Locate the cell with the specified text and output its (X, Y) center coordinate. 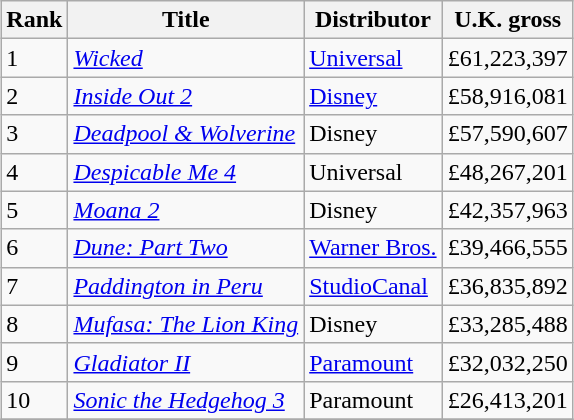
Title (186, 20)
Wicked (186, 58)
1 (34, 58)
7 (34, 286)
5 (34, 210)
£61,223,397 (508, 58)
U.K. gross (508, 20)
Despicable Me 4 (186, 172)
£48,267,201 (508, 172)
Inside Out 2 (186, 96)
Gladiator II (186, 362)
£36,835,892 (508, 286)
£57,590,607 (508, 134)
Dune: Part Two (186, 248)
Rank (34, 20)
Warner Bros. (373, 248)
£39,466,555 (508, 248)
Distributor (373, 20)
StudioCanal (373, 286)
Paddington in Peru (186, 286)
Sonic the Hedgehog 3 (186, 400)
£58,916,081 (508, 96)
8 (34, 324)
Mufasa: The Lion King (186, 324)
£42,357,963 (508, 210)
6 (34, 248)
Moana 2 (186, 210)
£32,032,250 (508, 362)
9 (34, 362)
3 (34, 134)
£26,413,201 (508, 400)
2 (34, 96)
10 (34, 400)
£33,285,488 (508, 324)
4 (34, 172)
Deadpool & Wolverine (186, 134)
